Pinpoint the cell where the given text exists, returning its [x, y] midpoint coordinate. 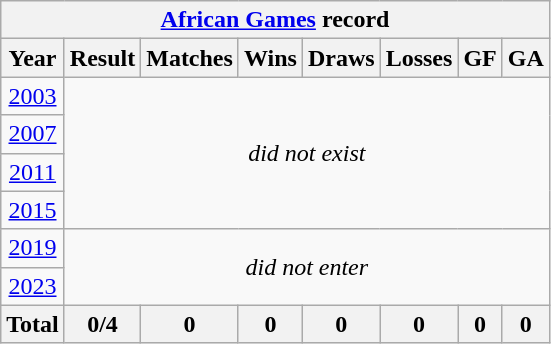
Total [33, 324]
Result [102, 58]
2007 [33, 134]
Draws [341, 58]
2019 [33, 248]
Wins [270, 58]
2023 [33, 286]
0/4 [102, 324]
GF [480, 58]
2003 [33, 96]
Year [33, 58]
Losses [419, 58]
did not enter [306, 267]
GA [526, 58]
African Games record [276, 20]
did not exist [306, 153]
2015 [33, 210]
Matches [190, 58]
2011 [33, 172]
